Scan for the cell matching the given text and deliver its [x, y] coordinate at center. 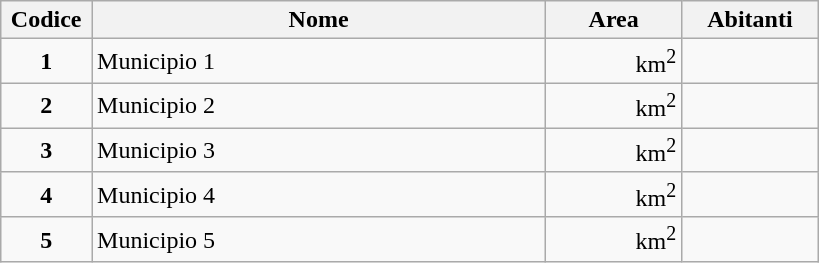
1 [46, 62]
Municipio 1 [319, 62]
Municipio 5 [319, 240]
Municipio 3 [319, 150]
4 [46, 194]
5 [46, 240]
3 [46, 150]
2 [46, 106]
Area [614, 20]
Codice [46, 20]
Municipio 4 [319, 194]
Nome [319, 20]
Municipio 2 [319, 106]
Abitanti [750, 20]
